Locate the cell with the specified text and output its [X, Y] center coordinate. 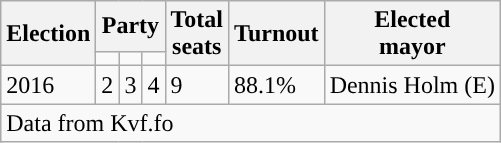
88.1% [277, 85]
Dennis Holm (E) [412, 85]
3 [130, 85]
Electedmayor [412, 34]
2016 [48, 85]
Totalseats [197, 34]
Data from Kvf.fo [251, 123]
4 [154, 85]
Party [130, 26]
Election [48, 34]
Turnout [277, 34]
2 [108, 85]
9 [197, 85]
